Capture the cell that displays the provided text and extract its (X, Y) central coordinate. 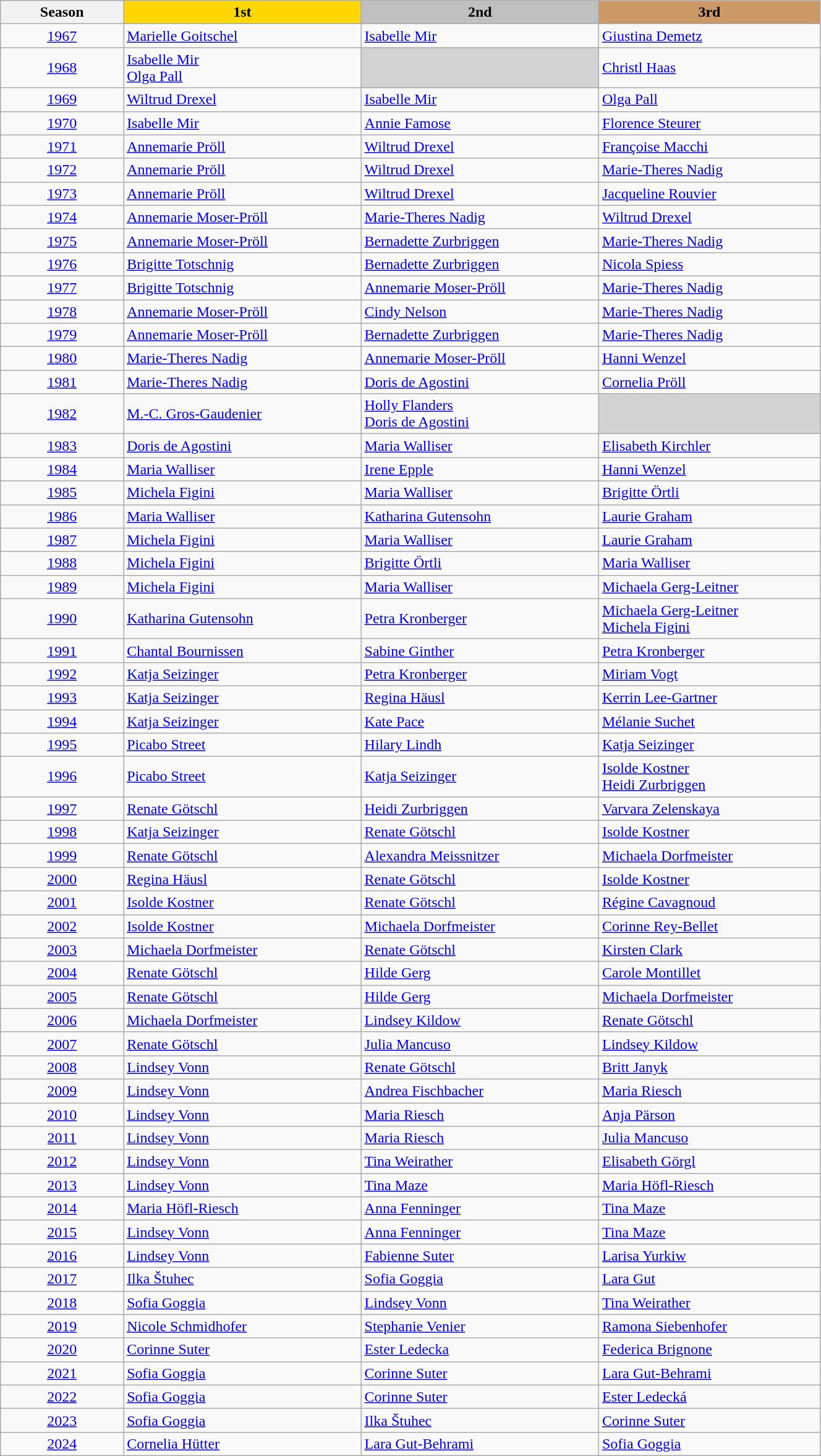
2019 (62, 1326)
1979 (62, 335)
2012 (62, 1162)
Lara Gut (709, 1279)
2017 (62, 1279)
1986 (62, 516)
Ester Ledecka (480, 1350)
Michaela Gerg-Leitner Michela Figini (709, 618)
2002 (62, 926)
Ramona Siebenhofer (709, 1326)
Marielle Goitschel (242, 36)
1999 (62, 856)
Régine Cavagnoud (709, 903)
1993 (62, 697)
2005 (62, 997)
2022 (62, 1397)
M.-C. Gros-Gaudenier (242, 414)
2011 (62, 1138)
Giustina Demetz (709, 36)
1989 (62, 587)
2021 (62, 1373)
Isabelle Mir Olga Pall (242, 68)
1991 (62, 650)
1981 (62, 382)
1969 (62, 100)
1995 (62, 745)
Florence Steurer (709, 123)
Olga Pall (709, 100)
Hilary Lindh (480, 745)
1967 (62, 36)
1970 (62, 123)
Holly Flanders Doris de Agostini (480, 414)
Carole Montillet (709, 973)
Elisabeth Görgl (709, 1162)
Britt Janyk (709, 1067)
Larisa Yurkiw (709, 1256)
2016 (62, 1256)
2013 (62, 1185)
1992 (62, 674)
1973 (62, 194)
Kate Pace (480, 722)
1997 (62, 809)
3rd (709, 12)
Michaela Gerg-Leitner (709, 587)
Christl Haas (709, 68)
2023 (62, 1420)
2004 (62, 973)
2008 (62, 1067)
2024 (62, 1444)
Cornelia Hütter (242, 1444)
Stephanie Venier (480, 1326)
2006 (62, 1020)
Fabienne Suter (480, 1256)
1968 (62, 68)
1998 (62, 832)
2009 (62, 1091)
1982 (62, 414)
1972 (62, 170)
Varvara Zelenskaya (709, 809)
1984 (62, 469)
2nd (480, 12)
1987 (62, 540)
2000 (62, 879)
Season (62, 12)
1975 (62, 241)
1996 (62, 777)
Isolde Kostner Heidi Zurbriggen (709, 777)
Ester Ledecká (709, 1397)
1985 (62, 493)
Cornelia Pröll (709, 382)
1977 (62, 287)
Nicole Schmidhofer (242, 1326)
1976 (62, 264)
1980 (62, 359)
Irene Epple (480, 469)
2018 (62, 1303)
1990 (62, 618)
1988 (62, 563)
2001 (62, 903)
2003 (62, 950)
1971 (62, 147)
2015 (62, 1232)
Nicola Spiess (709, 264)
Anja Pärson (709, 1115)
Annie Famose (480, 123)
Federica Brignone (709, 1350)
Françoise Macchi (709, 147)
1st (242, 12)
1983 (62, 446)
Chantal Bournissen (242, 650)
Mélanie Suchet (709, 722)
1978 (62, 311)
Elisabeth Kirchler (709, 446)
2020 (62, 1350)
2014 (62, 1209)
1974 (62, 217)
Alexandra Meissnitzer (480, 856)
Andrea Fischbacher (480, 1091)
Kirsten Clark (709, 950)
2010 (62, 1115)
Miriam Vogt (709, 674)
1994 (62, 722)
Sabine Ginther (480, 650)
Kerrin Lee-Gartner (709, 697)
Heidi Zurbriggen (480, 809)
2007 (62, 1044)
Corinne Rey-Bellet (709, 926)
Jacqueline Rouvier (709, 194)
Cindy Nelson (480, 311)
